Pinpoint the cell where the given text exists, returning its [X, Y] midpoint coordinate. 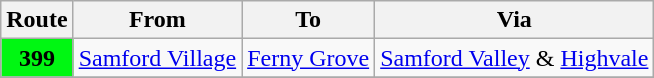
399 [37, 58]
From [157, 20]
Ferny Grove [308, 58]
Via [514, 20]
To [308, 20]
Route [37, 20]
Samford Village [157, 58]
Samford Valley & Highvale [514, 58]
